Find where the given text appears and provide that cell's center as (X, Y) coordinate. 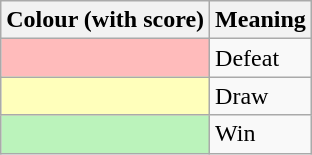
Win (261, 134)
Colour (with score) (106, 20)
Draw (261, 96)
Defeat (261, 58)
Meaning (261, 20)
